Search for the cell housing the specified text and yield its [x, y] center coordinate. 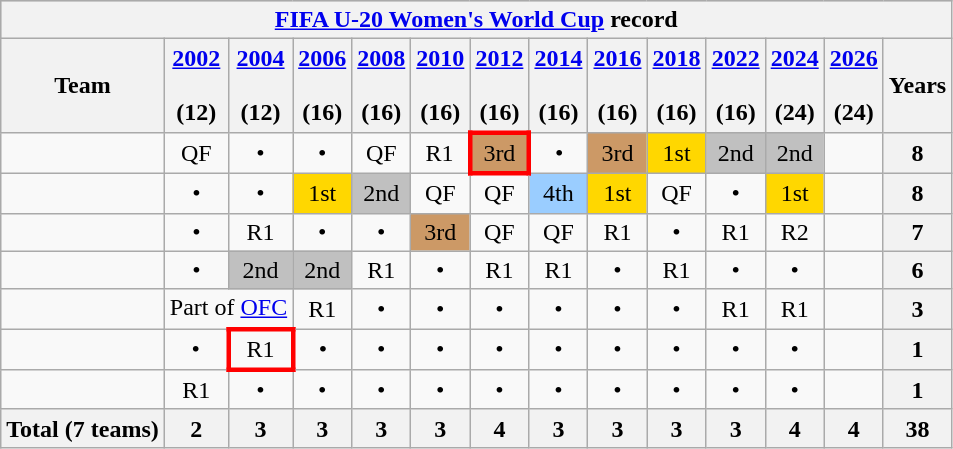
2014(16) [558, 86]
2002(12) [196, 86]
Part of OFC [228, 309]
2004(12) [260, 86]
Years [917, 86]
Total (7 teams) [83, 428]
2024(24) [794, 86]
4th [558, 193]
2 [196, 428]
2018(16) [676, 86]
2026(24) [854, 86]
2012(16) [500, 86]
R2 [794, 232]
7 [917, 232]
2016(16) [618, 86]
2022(16) [736, 86]
FIFA U-20 Women's World Cup record [476, 20]
Team [83, 86]
2008(16) [382, 86]
2006(16) [322, 86]
6 [917, 270]
2010(16) [440, 86]
38 [917, 428]
